Pinpoint the cell where the given text exists, returning its [x, y] midpoint coordinate. 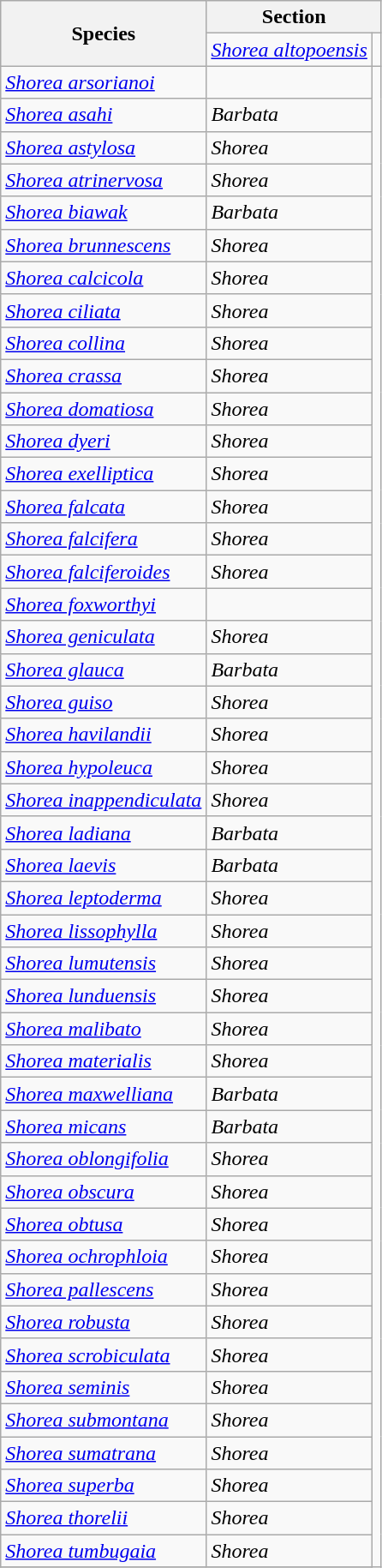
Shorea lumutensis [104, 964]
Shorea ladiana [104, 832]
Shorea materialis [104, 1061]
Shorea atrinervosa [104, 180]
Shorea asahi [104, 115]
Shorea astylosa [104, 147]
Shorea domatiosa [104, 409]
Shorea sumatrana [104, 1453]
Shorea falciferoides [104, 572]
Shorea falcifera [104, 539]
Section [295, 17]
Shorea guiso [104, 702]
Shorea crassa [104, 375]
Shorea malibato [104, 1029]
Shorea pallescens [104, 1289]
Shorea inappendiculata [104, 800]
Shorea ochrophloia [104, 1257]
Shorea obtusa [104, 1224]
Shorea havilandii [104, 735]
Shorea foxworthyi [104, 604]
Shorea calcicola [104, 278]
Shorea laevis [104, 865]
Shorea leptoderma [104, 898]
Shorea hypoleuca [104, 767]
Shorea arsorianoi [104, 82]
Shorea micans [104, 1126]
Shorea maxwelliana [104, 1094]
Shorea altopoensis [289, 50]
Shorea lunduensis [104, 996]
Shorea scrobiculata [104, 1355]
Shorea glauca [104, 670]
Shorea tumbugaia [104, 1551]
Shorea ciliata [104, 310]
Shorea superba [104, 1486]
Shorea robusta [104, 1322]
Shorea thorelii [104, 1518]
Shorea lissophylla [104, 930]
Shorea oblongifolia [104, 1159]
Shorea collina [104, 343]
Shorea biawak [104, 213]
Shorea submontana [104, 1420]
Shorea brunnescens [104, 245]
Species [104, 33]
Shorea obscura [104, 1192]
Shorea exelliptica [104, 474]
Shorea geniculata [104, 637]
Shorea falcata [104, 507]
Shorea seminis [104, 1387]
Shorea dyeri [104, 442]
